Scan for the cell matching the given text and deliver its [x, y] coordinate at center. 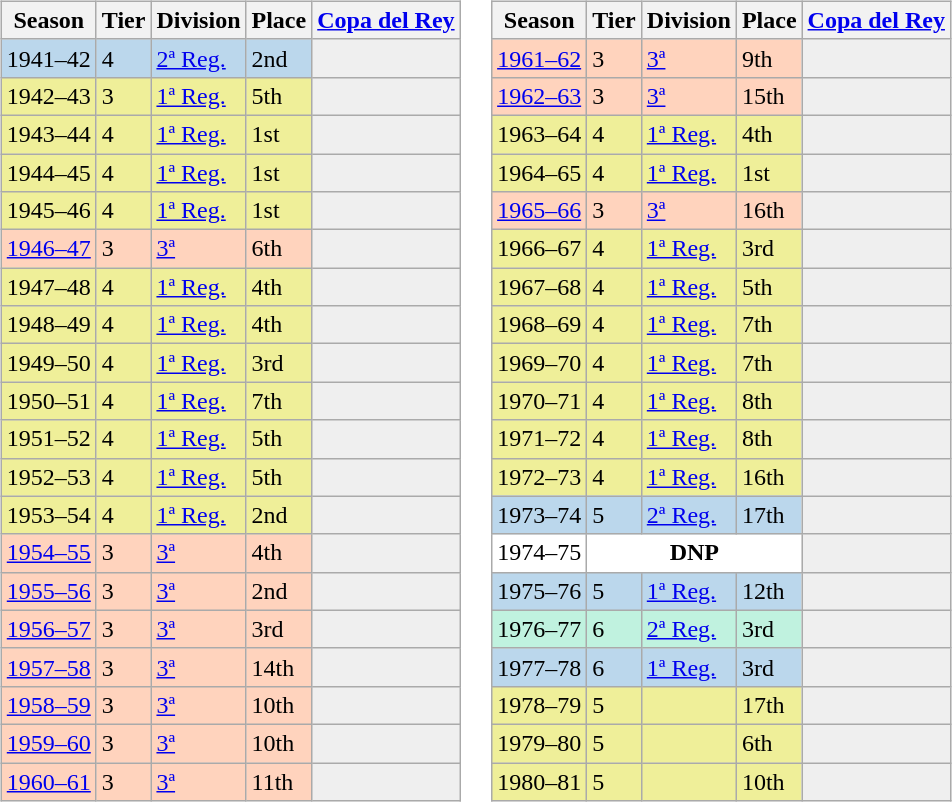
1961–62 [540, 58]
12th [769, 591]
1941–42 [48, 58]
1965–66 [540, 211]
1972–73 [540, 477]
1974–75 [540, 553]
1966–67 [540, 249]
1943–44 [48, 134]
1956–57 [48, 629]
1950–51 [48, 401]
15th [769, 96]
1953–54 [48, 515]
1967–68 [540, 287]
9th [769, 58]
1962–63 [540, 96]
1975–76 [540, 591]
11th [279, 781]
1960–61 [48, 781]
1959–60 [48, 743]
1976–77 [540, 629]
1948–49 [48, 325]
1979–80 [540, 743]
1954–55 [48, 553]
1946–47 [48, 249]
1951–52 [48, 439]
1955–56 [48, 591]
1944–45 [48, 173]
1963–64 [540, 134]
1952–53 [48, 477]
1947–48 [48, 287]
1969–70 [540, 363]
1971–72 [540, 439]
1977–78 [540, 667]
1970–71 [540, 401]
1973–74 [540, 515]
1964–65 [540, 173]
1942–43 [48, 96]
1978–79 [540, 705]
1968–69 [540, 325]
1958–59 [48, 705]
1949–50 [48, 363]
14th [279, 667]
1945–46 [48, 211]
1957–58 [48, 667]
1980–81 [540, 781]
DNP [694, 553]
